Search for the cell housing the specified text and yield its (X, Y) center coordinate. 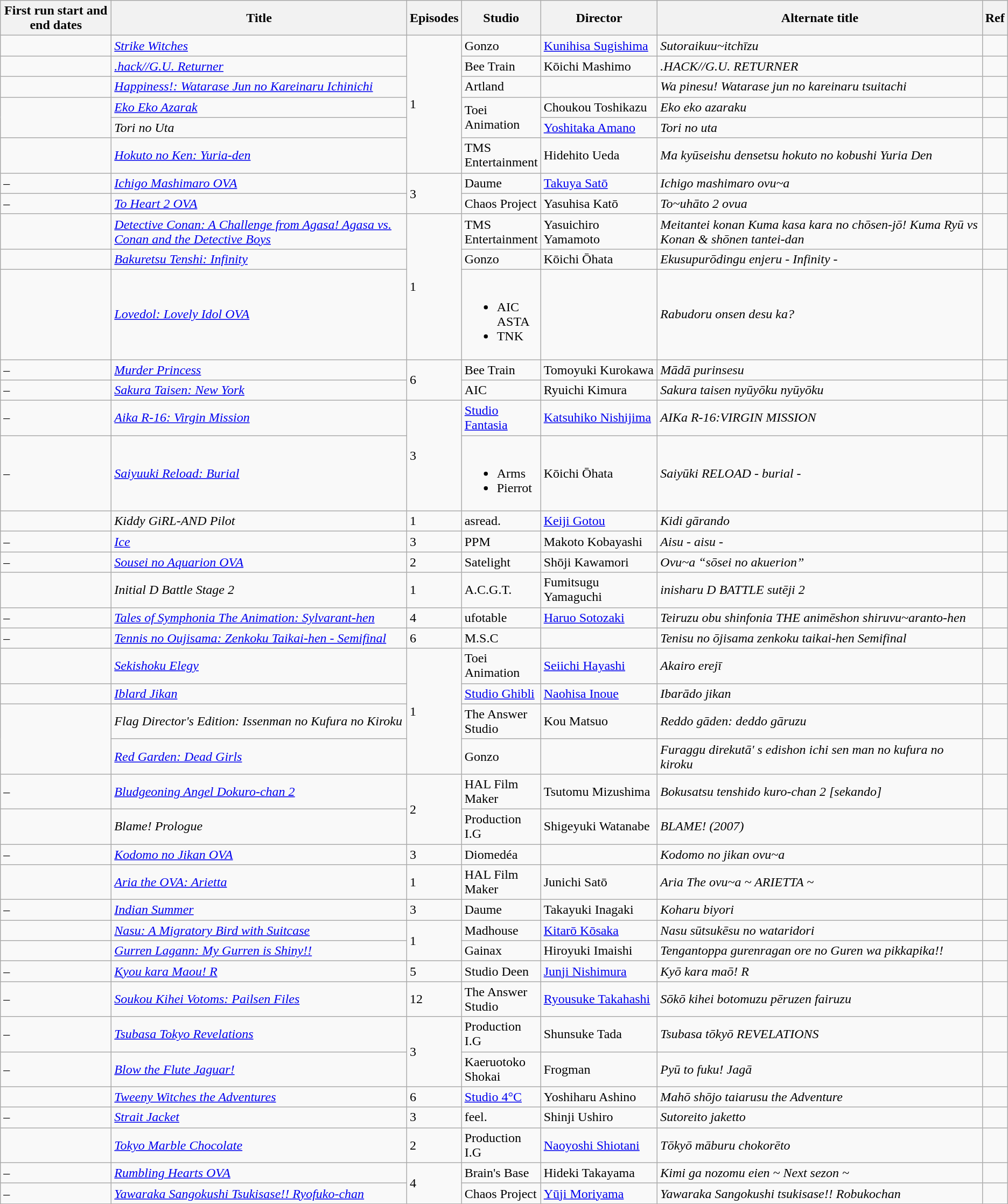
Ibarādo jikan (820, 694)
Kiddy GiRL-AND Pilot (260, 521)
Lovedol: Lovely Idol OVA (260, 314)
Artland (501, 87)
Tōkyō māburu chokorēto (820, 1145)
Studio (501, 18)
Tsutomu Mizushima (599, 792)
Makoto Kobayashi (599, 542)
Eko eko azaraku (820, 107)
Aisu - aisu - (820, 542)
Frogman (599, 1069)
To Heart 2 OVA (260, 204)
Akairo erejī (820, 666)
Kōichi Mashimo (599, 66)
Studio Deen (501, 971)
Yūji Moriyama (599, 1193)
Yasuichiro Yamamoto (599, 232)
Madhouse (501, 930)
Kodomo no Jikan OVA (260, 855)
Fumitsugu Yamaguchi (599, 590)
Wa pinesu! Watarase jun no kareinaru tsuitachi (820, 87)
Nasu sūtsukēsu no wataridori (820, 930)
feel. (501, 1117)
.hack//G.U. Returner (260, 66)
Hideki Takayama (599, 1173)
Kou Matsuo (599, 722)
Sakura taisen nyūyōku nyūyōku (820, 390)
Kodomo no jikan ovu~a (820, 855)
First run start and end dates (56, 18)
M.S.C (501, 638)
Takayuki Inagaki (599, 910)
Tsubasa Tokyo Revelations (260, 1034)
Strait Jacket (260, 1117)
Junji Nishimura (599, 971)
Shinji Ushiro (599, 1117)
Aria the OVA: Arietta (260, 882)
Murder Princess (260, 370)
Indian Summer (260, 910)
Sutoreito jaketto (820, 1117)
BLAME! (2007) (820, 826)
Kidi gārando (820, 521)
Tori no Uta (260, 128)
Mahō shōjo taiarusu the Adventure (820, 1097)
Yawaraka Sangokushi tsukisase!! Robukochan (820, 1193)
Tori no uta (820, 128)
Koharu biyori (820, 910)
Iblard Jikan (260, 694)
Soukou Kihei Votoms: Pailsen Files (260, 999)
Alternate title (820, 18)
Strike Witches (260, 46)
Junichi Satō (599, 882)
Initial D Battle Stage 2 (260, 590)
Teiruzu obu shinfonia THE animēshon shiruvu~aranto-hen (820, 618)
Bludgeoning Angel Dokuro-chan 2 (260, 792)
inisharu D BATTLE sutēji 2 (820, 590)
Mādā purinsesu (820, 370)
Rabudoru onsen desu ka? (820, 314)
Yoshiharu Ashino (599, 1097)
Blow the Flute Jaguar! (260, 1069)
Ref (995, 18)
A.C.G.T. (501, 590)
Sekishoku Elegy (260, 666)
Katsuhiko Nishijima (599, 418)
Blame! Prologue (260, 826)
Episodes (434, 18)
AIKa R-16:VIRGIN MISSION (820, 418)
Kimi ga nozomu eien ~ Next sezon ~ (820, 1173)
Sousei no Aquarion OVA (260, 562)
Shigeyuki Watanabe (599, 826)
Seiichi Hayashi (599, 666)
Tales of Symphonia The Animation: Sylvarant-hen (260, 618)
Ryuichi Kimura (599, 390)
PPM (501, 542)
Sakura Taisen: New York (260, 390)
Gainax (501, 951)
Yawaraka Sangokushi Tsukisase!! Ryofuko-chan (260, 1193)
AIC ASTATNK (501, 314)
To~uhāto 2 ovua (820, 204)
Nasu: A Migratory Bird with Suitcase (260, 930)
Kunihisa Sugishima (599, 46)
Director (599, 18)
Tweeny Witches the Adventures (260, 1097)
Saiyuuki Reload: Burial (260, 473)
Tenisu no ōjisama zenkoku taikai-hen Semifinal (820, 638)
Title (260, 18)
Naoyoshi Shiotani (599, 1145)
Detective Conan: A Challenge from Agasa! Agasa vs. Conan and the Detective Boys (260, 232)
Eko Eko Azarak (260, 107)
ufotable (501, 618)
Ma kyūseishu densetsu hokuto no kobushi Yuria Den (820, 155)
Ichigo mashimaro ovu~a (820, 183)
Gurren Lagann: My Gurren is Shiny!! (260, 951)
Aria The ovu~a ~ ARIETTA ~ (820, 882)
Tokyo Marble Chocolate (260, 1145)
Kyō kara maō! R (820, 971)
Takuya Satō (599, 183)
Saiyūki RELOAD - burial - (820, 473)
.HACK//G.U. RETURNER (820, 66)
Shunsuke Tada (599, 1034)
Aika R-16: Virgin Mission (260, 418)
Reddo gāden: deddo gāruzu (820, 722)
Shōji Kawamori (599, 562)
Yoshitaka Amano (599, 128)
Meitantei konan Kuma kasa kara no chōsen-jō! Kuma Ryū vs Konan & shōnen tantei-dan (820, 232)
Diomedéa (501, 855)
12 (434, 999)
Rumbling Hearts OVA (260, 1173)
Hokuto no Ken: Yuria-den (260, 155)
Hidehito Ueda (599, 155)
asread. (501, 521)
Keiji Gotou (599, 521)
Kaeruotoko Shokai (501, 1069)
Studio Fantasia (501, 418)
Naohisa Inoue (599, 694)
ArmsPierrot (501, 473)
Happiness!: Watarase Jun no Kareinaru Ichinichi (260, 87)
Tengantoppa gurenragan ore no Guren wa pikkapika!! (820, 951)
Bakuretsu Tenshi: Infinity (260, 259)
Ryousuke Takahashi (599, 999)
Sutoraikuu~itchīzu (820, 46)
Choukou Toshikazu (599, 107)
Tomoyuki Kurokawa (599, 370)
5 (434, 971)
Studio Ghibli (501, 694)
AIC (501, 390)
Kyou kara Maou! R (260, 971)
Furaggu direkutā' s edishon ichi sen man no kufura no kiroku (820, 756)
Tsubasa tōkyō REVELATIONS (820, 1034)
Studio 4°C (501, 1097)
Pyū to fuku! Jagā (820, 1069)
Red Garden: Dead Girls (260, 756)
Haruo Sotozaki (599, 618)
Satelight (501, 562)
Tennis no Oujisama: Zenkoku Taikai-hen - Semifinal (260, 638)
Brain's Base (501, 1173)
Kitarō Kōsaka (599, 930)
Flag Director's Edition: Issenman no Kufura no Kiroku (260, 722)
Sōkō kihei botomuzu pēruzen fairuzu (820, 999)
Ovu~a “sōsei no akuerion” (820, 562)
Hiroyuki Imaishi (599, 951)
Ekusupurōdingu enjeru - Infinity - (820, 259)
Ice (260, 542)
Ichigo Mashimaro OVA (260, 183)
Bokusatsu tenshido kuro-chan 2 [sekando] (820, 792)
Yasuhisa Katō (599, 204)
